Extract the [X, Y] coordinate from the center of the cell holding the provided text.  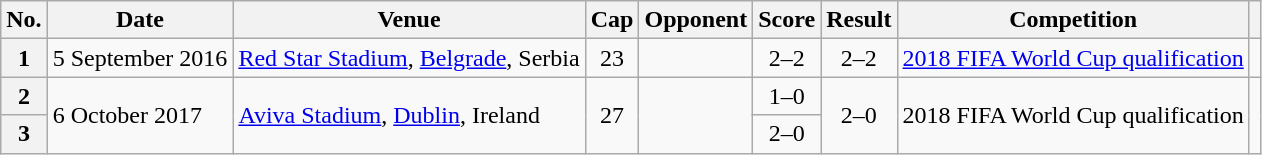
1 [24, 58]
Opponent [696, 20]
Cap [612, 20]
1–0 [787, 96]
Competition [1073, 20]
Date [140, 20]
Result [859, 20]
Red Star Stadium, Belgrade, Serbia [409, 58]
6 October 2017 [140, 115]
Venue [409, 20]
27 [612, 115]
2 [24, 96]
Aviva Stadium, Dublin, Ireland [409, 115]
3 [24, 134]
Score [787, 20]
23 [612, 58]
No. [24, 20]
5 September 2016 [140, 58]
